Find where the given text appears and provide that cell's center as [X, Y] coordinate. 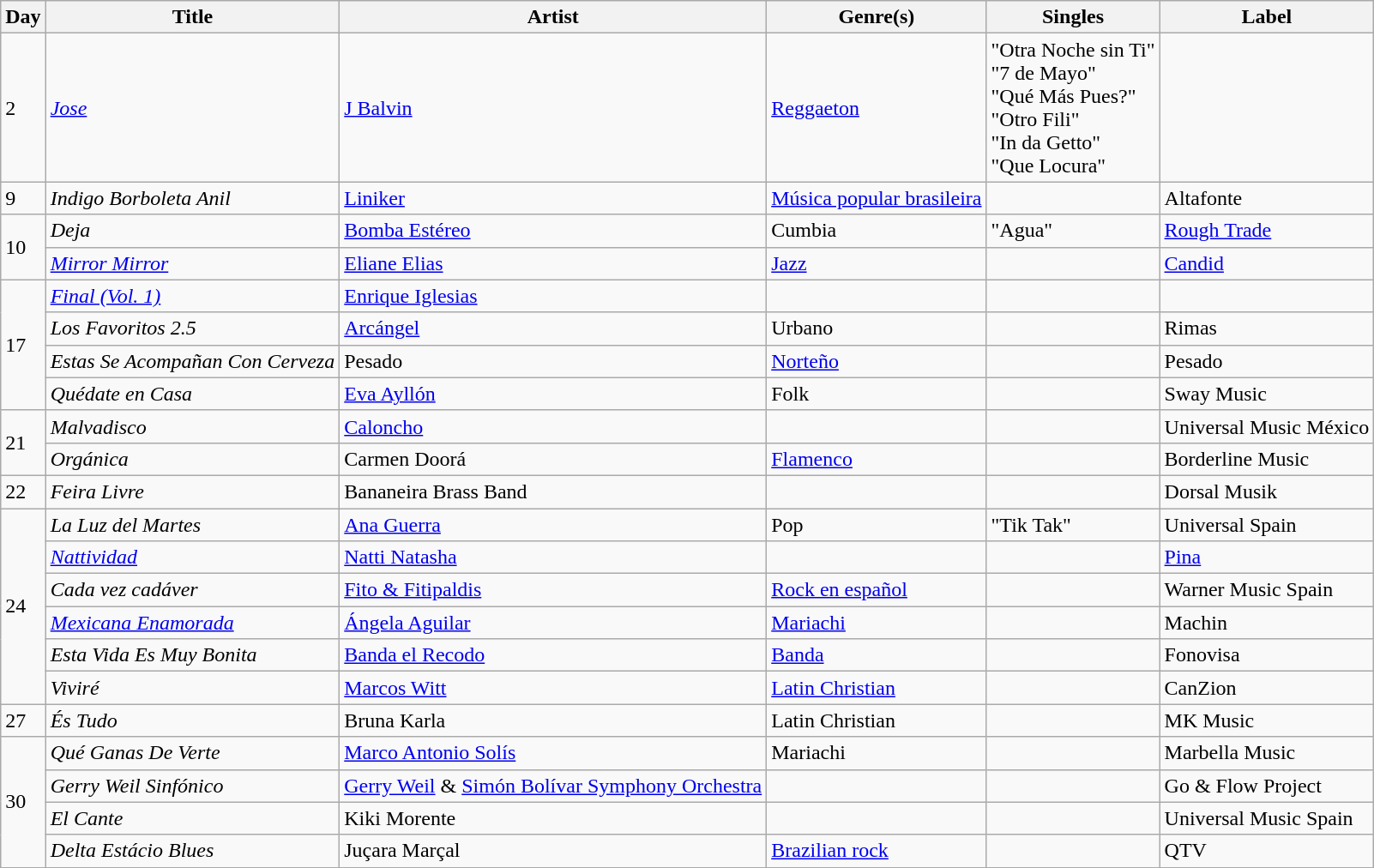
Brazilian rock [877, 851]
Natti Natasha [553, 558]
Fonovisa [1267, 655]
J Balvin [553, 108]
Carmen Doorá [553, 459]
La Luz del Martes [192, 524]
És Tudo [192, 720]
Ana Guerra [553, 524]
Machin [1267, 623]
27 [23, 720]
Deja [192, 231]
"Tik Tak" [1073, 524]
Rock en español [877, 590]
Genre(s) [877, 17]
Feira Livre [192, 491]
2 [23, 108]
Bruna Karla [553, 720]
Marco Antonio Solís [553, 753]
Label [1267, 17]
Viviré [192, 688]
CanZion [1267, 688]
Enrique Iglesias [553, 296]
Gerry Weil & Simón Bolívar Symphony Orchestra [553, 786]
Marcos Witt [553, 688]
Bomba Estéreo [553, 231]
Jose [192, 108]
Qué Ganas De Verte [192, 753]
Ángela Aguilar [553, 623]
9 [23, 198]
Reggaeton [877, 108]
Delta Estácio Blues [192, 851]
Dorsal Musik [1267, 491]
Los Favoritos 2.5 [192, 329]
24 [23, 606]
30 [23, 802]
Kiki Morente [553, 818]
Mexicana Enamorada [192, 623]
22 [23, 491]
Banda [877, 655]
QTV [1267, 851]
Sway Music [1267, 394]
"Agua" [1073, 231]
Rimas [1267, 329]
Marbella Music [1267, 753]
Artist [553, 17]
Caloncho [553, 426]
"Otra Noche sin Ti""7 de Mayo""Qué Más Pues?""Otro Fili""In da Getto""Que Locura" [1073, 108]
Go & Flow Project [1267, 786]
Eva Ayllón [553, 394]
Gerry Weil Sinfónico [192, 786]
17 [23, 345]
Bananeira Brass Band [553, 491]
Banda el Recodo [553, 655]
Pop [877, 524]
Universal Spain [1267, 524]
Rough Trade [1267, 231]
Day [23, 17]
Esta Vida Es Muy Bonita [192, 655]
Fito & Fitipaldis [553, 590]
MK Music [1267, 720]
Mirror Mirror [192, 263]
Juçara Marçal [553, 851]
Universal Music Spain [1267, 818]
Altafonte [1267, 198]
Cumbia [877, 231]
Borderline Music [1267, 459]
El Cante [192, 818]
Orgánica [192, 459]
Música popular brasileira [877, 198]
Title [192, 17]
Flamenco [877, 459]
Folk [877, 394]
Urbano [877, 329]
Universal Music México [1267, 426]
Jazz [877, 263]
Warner Music Spain [1267, 590]
Pina [1267, 558]
Eliane Elias [553, 263]
Singles [1073, 17]
Nattividad [192, 558]
Norteño [877, 361]
Malvadisco [192, 426]
10 [23, 247]
Quédate en Casa [192, 394]
21 [23, 443]
Candid [1267, 263]
Estas Se Acompañan Con Cerveza [192, 361]
Indigo Borboleta Anil [192, 198]
Final (Vol. 1) [192, 296]
Cada vez cadáver [192, 590]
Arcángel [553, 329]
Liniker [553, 198]
